Scan for the cell matching the given text and deliver its (x, y) coordinate at center. 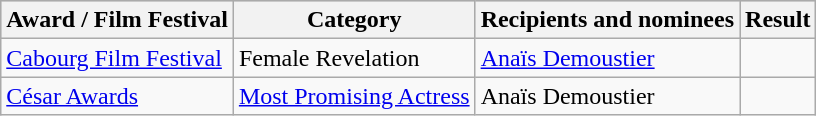
Category (354, 20)
Recipients and nominees (607, 20)
Award / Film Festival (118, 20)
Female Revelation (354, 58)
César Awards (118, 96)
Result (778, 20)
Most Promising Actress (354, 96)
Cabourg Film Festival (118, 58)
